Find where the given text appears and provide that cell's center as (X, Y) coordinate. 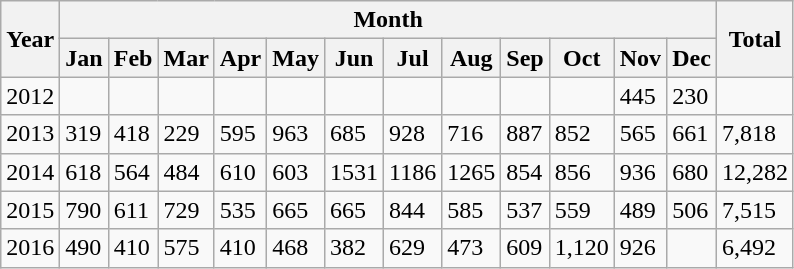
936 (640, 172)
506 (692, 210)
468 (296, 248)
1265 (472, 172)
Dec (692, 58)
Month (388, 20)
Apr (240, 58)
484 (186, 172)
Jan (84, 58)
2014 (30, 172)
1186 (413, 172)
844 (413, 210)
418 (133, 134)
473 (472, 248)
926 (640, 248)
887 (525, 134)
611 (133, 210)
595 (240, 134)
603 (296, 172)
575 (186, 248)
610 (240, 172)
Jul (413, 58)
489 (640, 210)
Feb (133, 58)
2015 (30, 210)
Mar (186, 58)
7,818 (754, 134)
661 (692, 134)
963 (296, 134)
609 (525, 248)
12,282 (754, 172)
585 (472, 210)
229 (186, 134)
629 (413, 248)
564 (133, 172)
716 (472, 134)
565 (640, 134)
Jun (354, 58)
Aug (472, 58)
1,120 (582, 248)
Sep (525, 58)
928 (413, 134)
535 (240, 210)
2016 (30, 248)
6,492 (754, 248)
537 (525, 210)
854 (525, 172)
382 (354, 248)
685 (354, 134)
May (296, 58)
680 (692, 172)
790 (84, 210)
490 (84, 248)
856 (582, 172)
7,515 (754, 210)
1531 (354, 172)
618 (84, 172)
Year (30, 39)
Nov (640, 58)
729 (186, 210)
Total (754, 39)
230 (692, 96)
559 (582, 210)
2013 (30, 134)
Oct (582, 58)
445 (640, 96)
852 (582, 134)
2012 (30, 96)
319 (84, 134)
